Provide the (X, Y) coordinate of the cell's center where the given text is located.  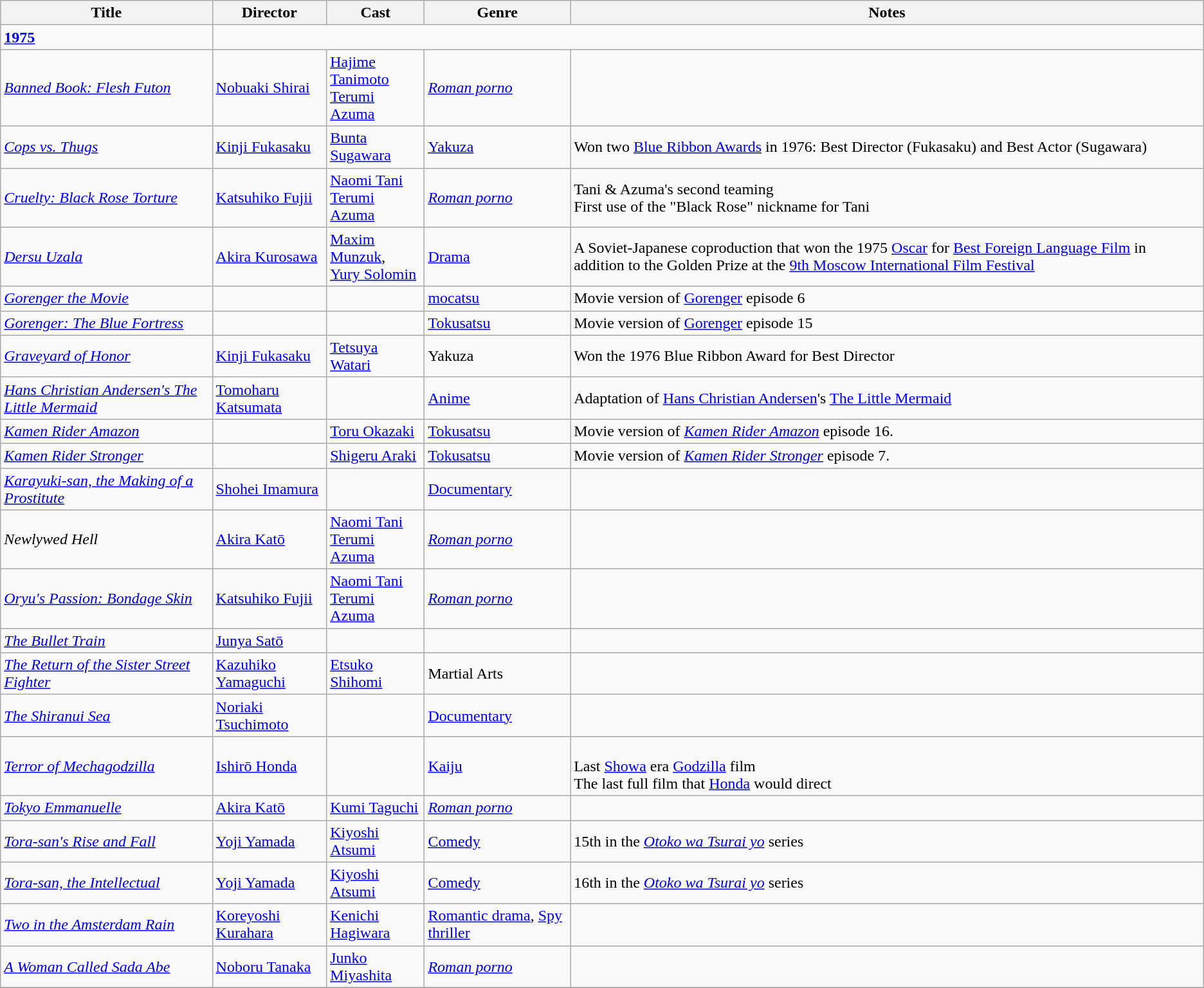
Director (269, 13)
Kamen Rider Stronger (107, 455)
Noriaki Tsuchimoto (269, 715)
Cruelty: Black Rose Torture (107, 197)
Cast (376, 13)
Newlywed Hell (107, 540)
Noboru Tanaka (269, 966)
Two in the Amsterdam Rain (107, 925)
Karayuki-san, the Making of a Prostitute (107, 489)
Dersu Uzala (107, 257)
1975 (107, 37)
Tetsuya Watari (376, 356)
Movie version of Kamen Rider Stronger episode 7. (888, 455)
Hans Christian Andersen's The Little Mermaid (107, 398)
Martial Arts (498, 674)
A Woman Called Sada Abe (107, 966)
Notes (888, 13)
Toru Okazaki (376, 431)
Movie version of Gorenger episode 6 (888, 298)
Graveyard of Honor (107, 356)
Kenichi Hagiwara (376, 925)
Won two Blue Ribbon Awards in 1976: Best Director (Fukasaku) and Best Actor (Sugawara) (888, 147)
The Shiranui Sea (107, 715)
mocatsu (498, 298)
Last Showa era Godzilla film The last full film that Honda would direct (888, 766)
Adaptation of Hans Christian Andersen's The Little Mermaid (888, 398)
Romantic drama, Spy thriller (498, 925)
Gorenger the Movie (107, 298)
Drama (498, 257)
Tomoharu Katsumata (269, 398)
Title (107, 13)
Hajime TanimotoTerumi Azuma (376, 87)
Ishirō Honda (269, 766)
Tora-san, the Intellectual (107, 883)
Shohei Imamura (269, 489)
Akira Kurosawa (269, 257)
Anime (498, 398)
Junko Miyashita (376, 966)
Koreyoshi Kurahara (269, 925)
Kamen Rider Amazon (107, 431)
16th in the Otoko wa Tsurai yo series (888, 883)
Tora-san's Rise and Fall (107, 841)
Bunta Sugawara (376, 147)
Tokyo Emmanuelle (107, 808)
Shigeru Araki (376, 455)
Gorenger: The Blue Fortress (107, 323)
Oryu's Passion: Bondage Skin (107, 599)
Kaiju (498, 766)
The Return of the Sister Street Fighter (107, 674)
Banned Book: Flesh Futon (107, 87)
Tani & Azuma's second teamingFirst use of the "Black Rose" nickname for Tani (888, 197)
Kumi Taguchi (376, 808)
Kazuhiko Yamaguchi (269, 674)
Nobuaki Shirai (269, 87)
Movie version of Gorenger episode 15 (888, 323)
Etsuko Shihomi (376, 674)
Cops vs. Thugs (107, 147)
Genre (498, 13)
Terror of Mechagodzilla (107, 766)
Maxim Munzuk, Yury Solomin (376, 257)
The Bullet Train (107, 641)
15th in the Otoko wa Tsurai yo series (888, 841)
Junya Satō (269, 641)
Won the 1976 Blue Ribbon Award for Best Director (888, 356)
Movie version of Kamen Rider Amazon episode 16. (888, 431)
